Scan for the cell matching the given text and deliver its [X, Y] coordinate at center. 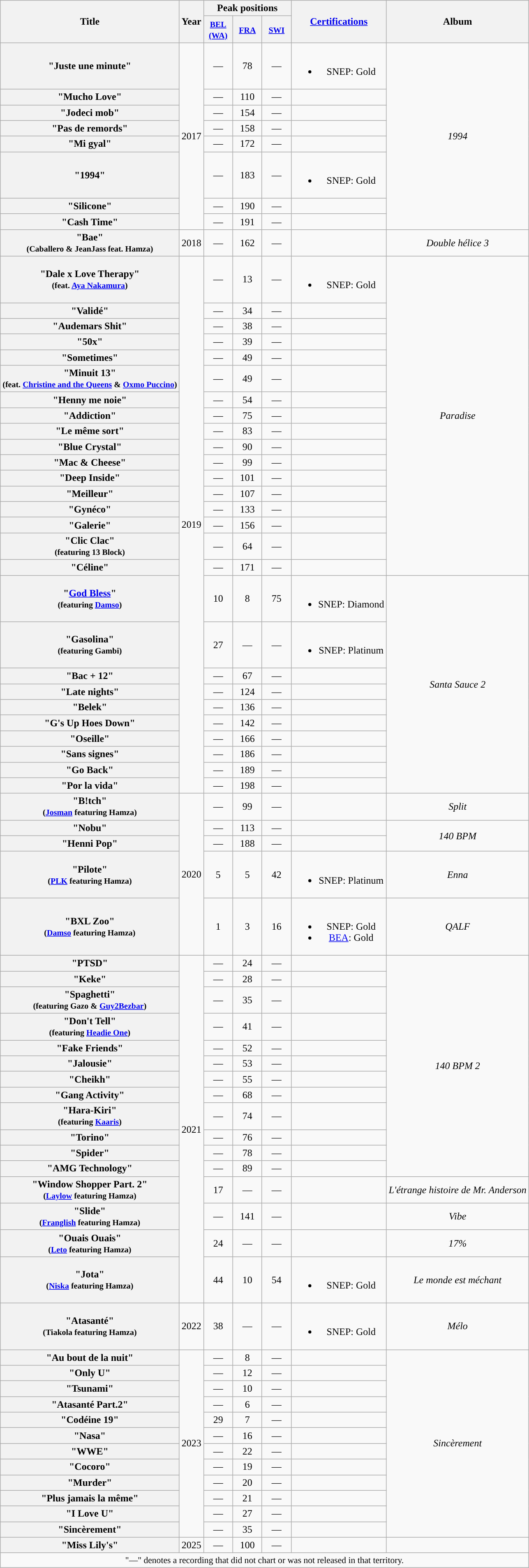
17 [218, 1189]
"God Bless"(featuring Damso) [90, 598]
198 [247, 785]
140 BPM 2 [457, 1066]
"Dale x Love Therapy" (feat. Aya Nakamura) [90, 279]
74 [247, 1116]
140 BPM [457, 836]
"Silicone" [90, 206]
"Ouais Ouais"(Leto featuring Hamza) [90, 1243]
"Mac & Cheese" [90, 462]
"Miss Lily's" [90, 1545]
"Deep Inside" [90, 478]
113 [247, 828]
"Meilleur" [90, 494]
20 [247, 1483]
"Slide"(Franglish featuring Hamza) [90, 1217]
"PTSD" [90, 963]
22 [247, 1451]
34 [247, 310]
"WWE" [90, 1451]
2017 [192, 136]
"Le même sort" [90, 431]
188 [247, 843]
142 [247, 723]
136 [247, 707]
53 [247, 1064]
172 [247, 144]
"Cocoro" [90, 1467]
SNEP: GoldBEA: Gold [339, 926]
2019 [192, 524]
"Fake Friends" [90, 1048]
L'étrange histoire de Mr. Anderson [457, 1189]
41 [247, 1027]
"Keke" [90, 979]
"Bac + 12" [90, 676]
"Clic Clac"(featuring 13 Block) [90, 546]
19 [247, 1467]
"Audemars Shit" [90, 326]
107 [247, 494]
"Gasolina"(featuring Gambi) [90, 645]
124 [247, 692]
110 [247, 97]
"50x" [90, 342]
13 [247, 279]
"Gynéco" [90, 509]
Paradise [457, 416]
"Galerie" [90, 525]
Mélo [457, 1326]
"Window Shopper Part. 2"(Laylow featuring Hamza) [90, 1189]
"Murder" [90, 1483]
"Henny me noie" [90, 400]
"Mucho Love" [90, 97]
191 [247, 222]
"Jota"(Niska featuring Hamza) [90, 1280]
Enna [457, 875]
189 [247, 770]
"Validé" [90, 310]
67 [247, 676]
"Cheikh" [90, 1079]
"Por la vida" [90, 785]
141 [247, 1217]
29 [218, 1420]
"Gang Activity" [90, 1095]
"BXL Zoo"(Damso featuring Hamza) [90, 926]
"Cash Time" [90, 222]
83 [247, 431]
28 [247, 979]
"Nobu" [90, 828]
17% [457, 1243]
"Oseille" [90, 739]
Peak positions [247, 8]
"—" denotes a recording that did not chart or was not released in that territory. [265, 1560]
Vibe [457, 1217]
162 [247, 242]
"Go Back" [90, 770]
2023 [192, 1443]
"Bae"(Caballero & JeanJass feat. Hamza) [90, 242]
2021 [192, 1129]
Split [457, 806]
"I Love U" [90, 1514]
"Céline" [90, 567]
"Don't Tell"(featuring Headie One) [90, 1027]
"Henni Pop" [90, 843]
190 [247, 206]
"Tsunami" [90, 1389]
"Jalousie" [90, 1064]
158 [247, 128]
171 [247, 567]
101 [247, 478]
"Mi gyal" [90, 144]
"1994" [90, 175]
QALF [457, 926]
"Blue Crystal" [90, 447]
"Sometimes" [90, 358]
Year [192, 21]
"Spider" [90, 1153]
52 [247, 1048]
64 [247, 546]
Title [90, 21]
3 [247, 926]
"Late nights" [90, 692]
154 [247, 113]
"Codéine 19" [90, 1420]
"Sincèrement" [90, 1529]
"Pilote"(PLK featuring Hamza) [90, 875]
"B!tch"(Josman featuring Hamza) [90, 806]
"AMG Technology" [90, 1168]
6 [247, 1404]
2020 [192, 874]
2018 [192, 242]
2022 [192, 1326]
Sincèrement [457, 1443]
Double hélice 3 [457, 242]
183 [247, 175]
156 [247, 525]
Santa Sauce 2 [457, 685]
166 [247, 739]
SNEP: Diamond [339, 598]
"Minuit 13" (feat. Christine and the Queens & Oxmo Puccino) [90, 379]
100 [247, 1545]
39 [247, 342]
"G's Up Hoes Down" [90, 723]
68 [247, 1095]
1 [218, 926]
"Atasanté Part.2" [90, 1404]
"Only U" [90, 1373]
FRA [247, 30]
"Belek" [90, 707]
21 [247, 1498]
SWI [276, 30]
44 [218, 1280]
"Jodeci mob" [90, 113]
Album [457, 21]
"Addiction" [90, 416]
90 [247, 447]
Le monde est méchant [457, 1280]
2025 [192, 1545]
"Juste une minute" [90, 66]
76 [247, 1137]
89 [247, 1168]
"Au bout de la nuit" [90, 1358]
"Torino" [90, 1137]
"Plus jamais la même" [90, 1498]
55 [247, 1079]
"Atasanté"(Tiakola featuring Hamza) [90, 1326]
"Spaghetti" (featuring Gazo & Guy2Bezbar) [90, 1000]
1994 [457, 136]
133 [247, 509]
"Sans signes" [90, 754]
Certifications [339, 21]
"Pas de remords" [90, 128]
7 [247, 1420]
186 [247, 754]
BEL(WA) [218, 30]
"Hara-Kiri"(featuring Kaaris) [90, 1116]
12 [247, 1373]
"Nasa" [90, 1436]
42 [276, 875]
